Return the (x, y) coordinate for the center point of the cell that contains the specified text.  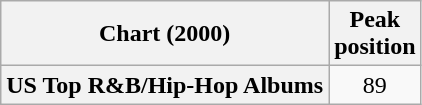
US Top R&B/Hip-Hop Albums (165, 85)
Peakposition (375, 34)
Chart (2000) (165, 34)
89 (375, 85)
